Locate the cell with the specified text and output its (X, Y) center coordinate. 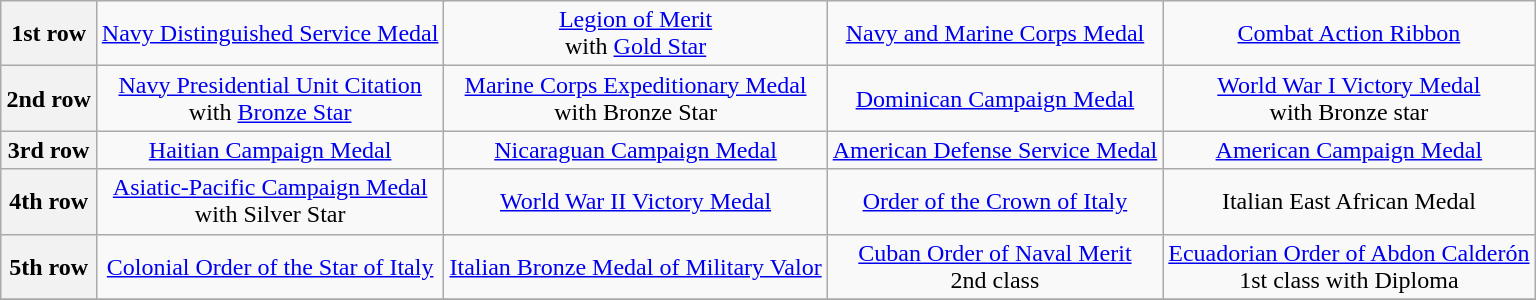
1st row (48, 34)
American Defense Service Medal (995, 150)
Cuban Order of Naval Merit2nd class (995, 266)
World War II Victory Medal (636, 202)
Dominican Campaign Medal (995, 98)
American Campaign Medal (1349, 150)
Haitian Campaign Medal (270, 150)
Italian Bronze Medal of Military Valor (636, 266)
World War I Victory Medalwith Bronze star (1349, 98)
Nicaraguan Campaign Medal (636, 150)
2nd row (48, 98)
Order of the Crown of Italy (995, 202)
Navy Distinguished Service Medal (270, 34)
Colonial Order of the Star of Italy (270, 266)
Marine Corps Expeditionary Medalwith Bronze Star (636, 98)
Ecuadorian Order of Abdon Calderón1st class with Diploma (1349, 266)
Italian East African Medal (1349, 202)
Navy and Marine Corps Medal (995, 34)
Asiatic-Pacific Campaign Medalwith Silver Star (270, 202)
Navy Presidential Unit Citationwith Bronze Star (270, 98)
4th row (48, 202)
5th row (48, 266)
3rd row (48, 150)
Legion of Meritwith Gold Star (636, 34)
Combat Action Ribbon (1349, 34)
